Scan for the cell matching the given text and deliver its (x, y) coordinate at center. 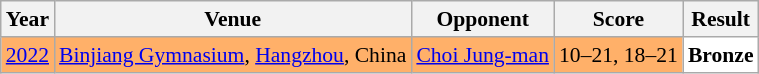
Choi Jung-man (482, 55)
Year (28, 19)
2022 (28, 55)
Binjiang Gymnasium, Hangzhou, China (232, 55)
Opponent (482, 19)
Venue (232, 19)
Score (618, 19)
Result (721, 19)
10–21, 18–21 (618, 55)
Bronze (721, 55)
